Return (X, Y) of the center of cell containing provided text 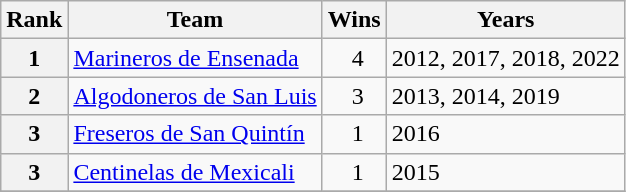
Years (506, 20)
2015 (506, 172)
Centinelas de Mexicali (195, 172)
2013, 2014, 2019 (506, 96)
Rank (34, 20)
Team (195, 20)
Wins (354, 20)
Freseros de San Quintín (195, 134)
Marineros de Ensenada (195, 58)
2016 (506, 134)
2012, 2017, 2018, 2022 (506, 58)
Algodoneros de San Luis (195, 96)
4 (354, 58)
2 (34, 96)
